Provide the (X, Y) coordinate of the cell's center where the given text is located.  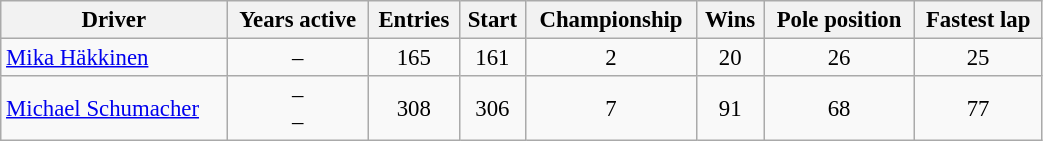
Wins (730, 20)
Fastest lap (978, 20)
Mika Häkkinen (114, 58)
91 (730, 108)
306 (492, 108)
25 (978, 58)
2 (612, 58)
26 (839, 58)
77 (978, 108)
7 (612, 108)
161 (492, 58)
Pole position (839, 20)
308 (414, 108)
Start (492, 20)
–– (298, 108)
20 (730, 58)
– (298, 58)
Driver (114, 20)
Championship (612, 20)
Michael Schumacher (114, 108)
68 (839, 108)
Years active (298, 20)
Entries (414, 20)
165 (414, 58)
